Return the (X, Y) coordinate for the center point of the cell that contains the specified text.  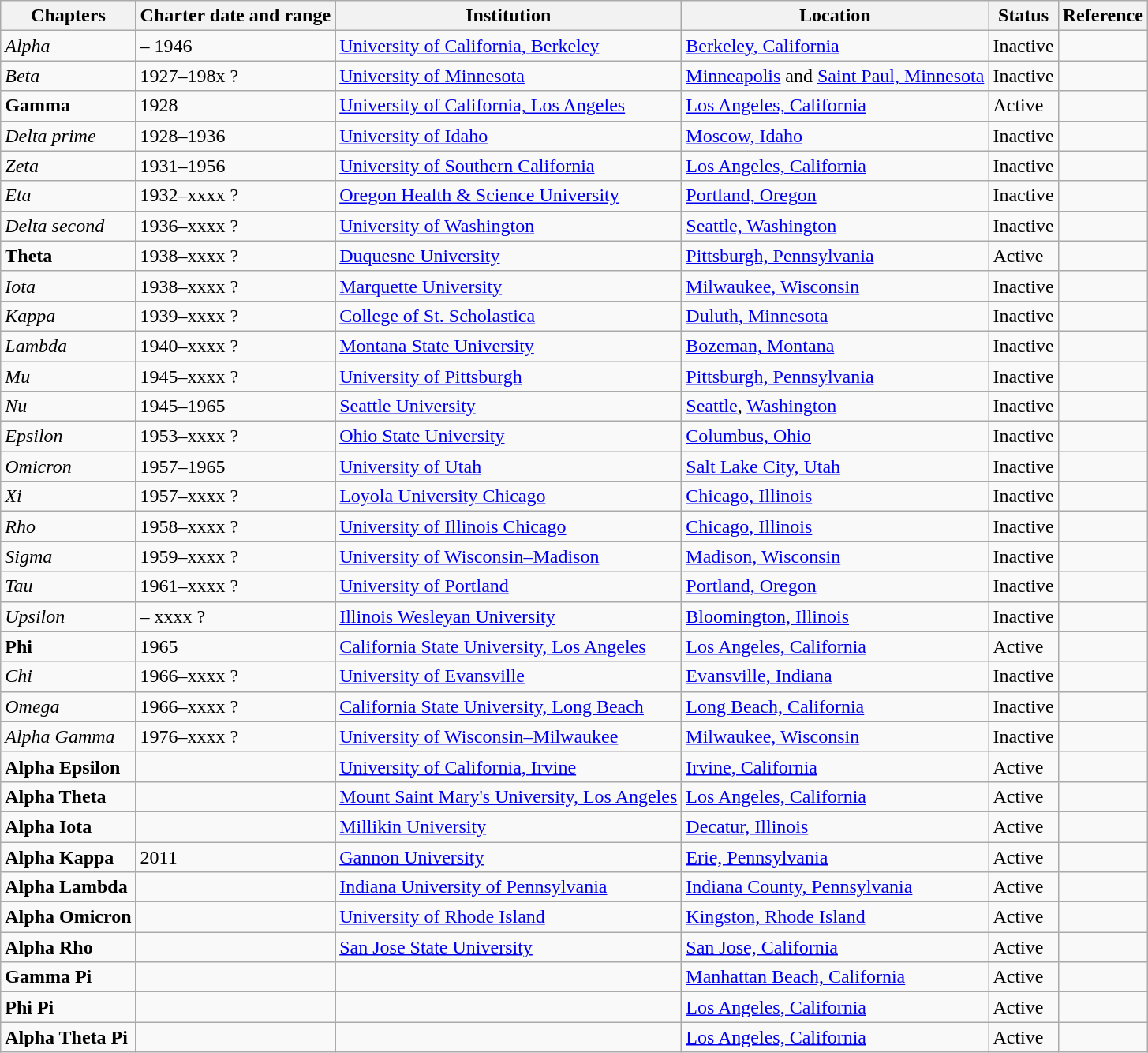
Phi Pi (68, 1007)
Kingston, Rhode Island (835, 917)
Gamma Pi (68, 977)
University of Idaho (508, 136)
Montana State University (508, 346)
Upsilon (68, 616)
1940–xxxx ? (235, 346)
Alpha Gamma (68, 736)
Duquesne University (508, 256)
2011 (235, 856)
1928–1936 (235, 136)
Madison, Wisconsin (835, 556)
Rho (68, 526)
University of Portland (508, 586)
Manhattan Beach, California (835, 977)
Alpha Kappa (68, 856)
1957–xxxx ? (235, 497)
1945–1965 (235, 407)
Illinois Wesleyan University (508, 616)
1961–xxxx ? (235, 586)
Irvine, California (835, 766)
Erie, Pennsylvania (835, 856)
Alpha Iota (68, 826)
Moscow, Idaho (835, 136)
Bloomington, Illinois (835, 616)
San Jose State University (508, 947)
Reference (1103, 16)
Alpha Rho (68, 947)
Ohio State University (508, 437)
Epsilon (68, 437)
Beta (68, 76)
Nu (68, 407)
Alpha Theta (68, 796)
Decatur, Illinois (835, 826)
1928 (235, 106)
1927–198x ? (235, 76)
Salt Lake City, Utah (835, 467)
Status (1023, 16)
Lambda (68, 346)
University of Rhode Island (508, 917)
Delta prime (68, 136)
Tau (68, 586)
Iota (68, 286)
Location (835, 16)
Omega (68, 706)
Mu (68, 377)
Eta (68, 196)
Columbus, Ohio (835, 437)
Gannon University (508, 856)
Delta second (68, 226)
University of California, Los Angeles (508, 106)
Charter date and range (235, 16)
Mount Saint Mary's University, Los Angeles (508, 796)
Kappa (68, 316)
Chi (68, 676)
California State University, Long Beach (508, 706)
Millikin University (508, 826)
1931–1956 (235, 166)
Alpha Omicron (68, 917)
Berkeley, California (835, 46)
Phi (68, 646)
Alpha Epsilon (68, 766)
Long Beach, California (835, 706)
University of Wisconsin–Madison (508, 556)
– xxxx ? (235, 616)
1965 (235, 646)
Alpha Theta Pi (68, 1037)
University of Utah (508, 467)
1976–xxxx ? (235, 736)
Minneapolis and Saint Paul, Minnesota (835, 76)
Oregon Health & Science University (508, 196)
California State University, Los Angeles (508, 646)
Duluth, Minnesota (835, 316)
1957–1965 (235, 467)
1953–xxxx ? (235, 437)
Alpha (68, 46)
Indiana County, Pennsylvania (835, 887)
Omicron (68, 467)
Gamma (68, 106)
1932–xxxx ? (235, 196)
San Jose, California (835, 947)
– 1946 (235, 46)
Alpha Lambda (68, 887)
University of Pittsburgh (508, 377)
Marquette University (508, 286)
University of Minnesota (508, 76)
Sigma (68, 556)
Evansville, Indiana (835, 676)
University of Southern California (508, 166)
College of St. Scholastica (508, 316)
Chapters (68, 16)
Loyola University Chicago (508, 497)
University of California, Irvine (508, 766)
Xi (68, 497)
University of Washington (508, 226)
1936–xxxx ? (235, 226)
Institution (508, 16)
University of Illinois Chicago (508, 526)
University of Evansville (508, 676)
University of California, Berkeley (508, 46)
Bozeman, Montana (835, 346)
Theta (68, 256)
1959–xxxx ? (235, 556)
Indiana University of Pennsylvania (508, 887)
1958–xxxx ? (235, 526)
Zeta (68, 166)
University of Wisconsin–Milwaukee (508, 736)
1945–xxxx ? (235, 377)
Seattle University (508, 407)
1939–xxxx ? (235, 316)
